Identify which cell holds the provided text, then report its (X, Y) central coordinate. 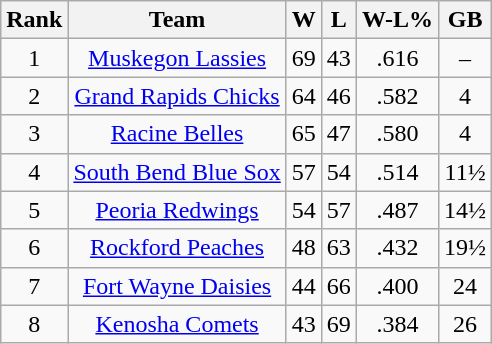
W (304, 20)
.580 (397, 134)
Team (177, 20)
Muskegon Lassies (177, 58)
48 (304, 248)
14½ (466, 210)
1 (34, 58)
W-L% (397, 20)
Peoria Redwings (177, 210)
11½ (466, 172)
66 (338, 286)
2 (34, 96)
46 (338, 96)
L (338, 20)
.487 (397, 210)
Rank (34, 20)
Grand Rapids Chicks (177, 96)
65 (304, 134)
.432 (397, 248)
.400 (397, 286)
Kenosha Comets (177, 324)
.582 (397, 96)
7 (34, 286)
3 (34, 134)
.616 (397, 58)
26 (466, 324)
.384 (397, 324)
8 (34, 324)
64 (304, 96)
.514 (397, 172)
19½ (466, 248)
South Bend Blue Sox (177, 172)
GB (466, 20)
63 (338, 248)
5 (34, 210)
24 (466, 286)
44 (304, 286)
47 (338, 134)
6 (34, 248)
Rockford Peaches (177, 248)
Fort Wayne Daisies (177, 286)
Racine Belles (177, 134)
– (466, 58)
